Provide the (x, y) coordinate of the cell's center where the given text is located.  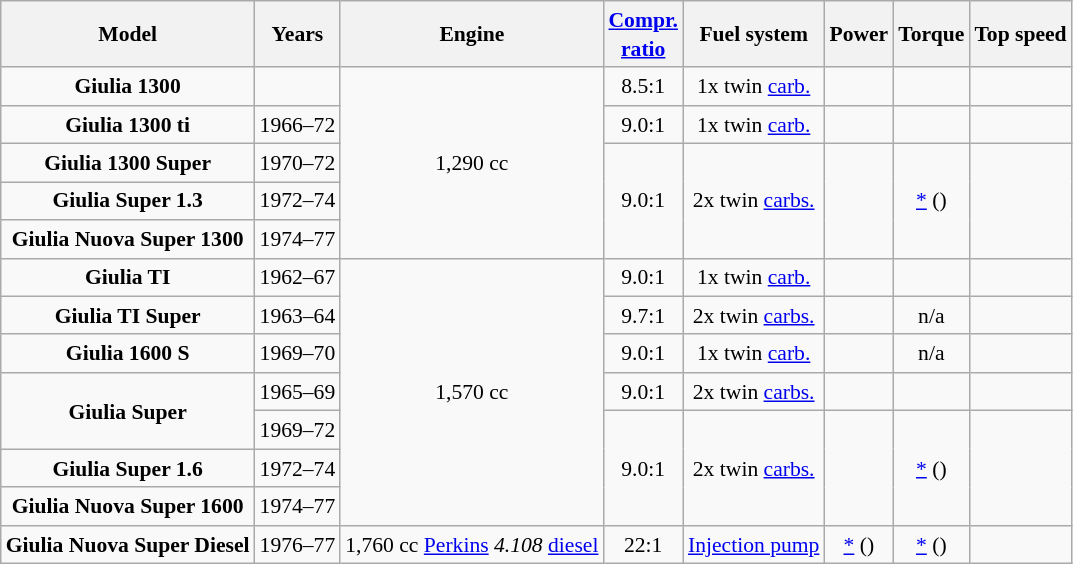
Giulia Super 1.3 (128, 201)
1963–64 (298, 316)
Giulia Super 1.6 (128, 468)
Torque (931, 34)
Model (128, 34)
1965–69 (298, 392)
1969–70 (298, 354)
Fuel system (754, 34)
Top speed (1020, 34)
1,570 cc (472, 392)
Engine (472, 34)
1976–77 (298, 545)
1,290 cc (472, 162)
8.5:1 (643, 86)
Giulia Nuova Super 1600 (128, 507)
Compr.ratio (643, 34)
Injection pump (754, 545)
Giulia Nuova Super 1300 (128, 239)
Years (298, 34)
1966–72 (298, 125)
Giulia 1300 Super (128, 163)
Giulia 1300 ti (128, 125)
Giulia Nuova Super Diesel (128, 545)
Giulia TI (128, 277)
1970–72 (298, 163)
1969–72 (298, 430)
Giulia Super (128, 411)
Giulia 1300 (128, 86)
1962–67 (298, 277)
22:1 (643, 545)
Giulia 1600 S (128, 354)
Power (858, 34)
9.7:1 (643, 316)
Giulia TI Super (128, 316)
1,760 cc Perkins 4.108 diesel (472, 545)
